Pinpoint the cell where the given text exists, returning its (x, y) midpoint coordinate. 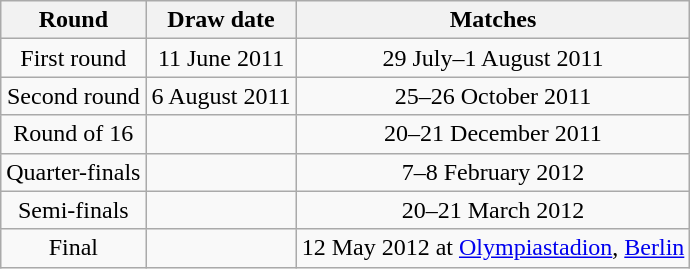
Draw date (221, 20)
12 May 2012 at Olympiastadion, Berlin (493, 248)
11 June 2011 (221, 58)
Semi-finals (74, 210)
20–21 March 2012 (493, 210)
Matches (493, 20)
Round (74, 20)
20–21 December 2011 (493, 134)
29 July–1 August 2011 (493, 58)
First round (74, 58)
Quarter-finals (74, 172)
6 August 2011 (221, 96)
Second round (74, 96)
25–26 October 2011 (493, 96)
7–8 February 2012 (493, 172)
Round of 16 (74, 134)
Final (74, 248)
